Search for the cell housing the specified text and yield its (x, y) center coordinate. 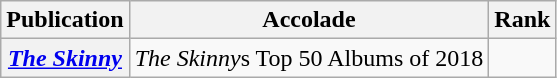
Accolade (309, 20)
Publication (65, 20)
The Skinnys Top 50 Albums of 2018 (309, 58)
The Skinny (65, 58)
Rank (522, 20)
